Return the (x, y) coordinate for the center point of the cell that contains the specified text.  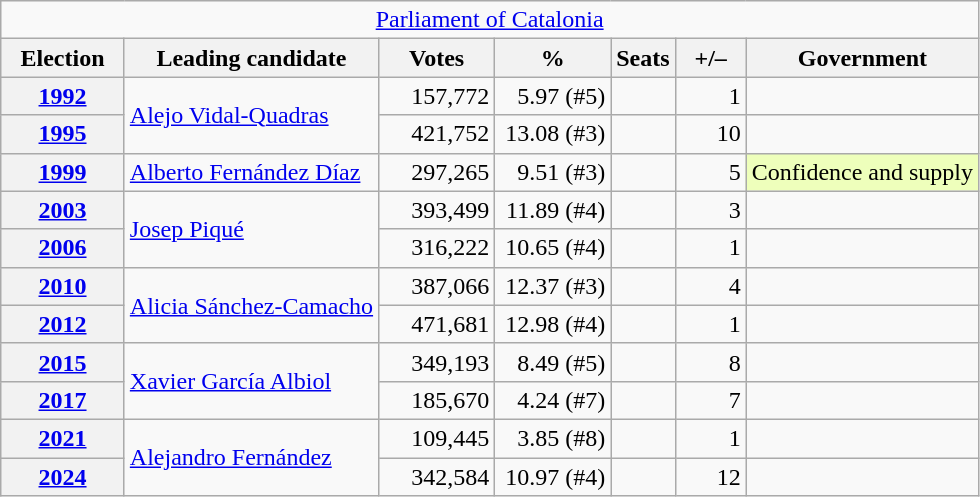
Xavier García Albiol (251, 381)
2006 (63, 248)
109,445 (437, 438)
349,193 (437, 362)
393,499 (437, 210)
4.24 (#7) (553, 400)
7 (710, 400)
157,772 (437, 96)
10.65 (#4) (553, 248)
Josep Piqué (251, 229)
421,752 (437, 134)
12.37 (#3) (553, 286)
1999 (63, 172)
Alejandro Fernández (251, 457)
316,222 (437, 248)
+/– (710, 58)
5.97 (#5) (553, 96)
185,670 (437, 400)
1992 (63, 96)
2003 (63, 210)
Alejo Vidal-Quadras (251, 115)
Confidence and supply (862, 172)
8.49 (#5) (553, 362)
13.08 (#3) (553, 134)
387,066 (437, 286)
342,584 (437, 477)
2021 (63, 438)
Seats (643, 58)
Leading candidate (251, 58)
3.85 (#8) (553, 438)
Parliament of Catalonia (490, 20)
2012 (63, 324)
Votes (437, 58)
Election (63, 58)
9.51 (#3) (553, 172)
2024 (63, 477)
2017 (63, 400)
4 (710, 286)
5 (710, 172)
10.97 (#4) (553, 477)
Alicia Sánchez-Camacho (251, 305)
297,265 (437, 172)
% (553, 58)
8 (710, 362)
3 (710, 210)
12 (710, 477)
471,681 (437, 324)
Alberto Fernández Díaz (251, 172)
2015 (63, 362)
11.89 (#4) (553, 210)
10 (710, 134)
Government (862, 58)
1995 (63, 134)
2010 (63, 286)
12.98 (#4) (553, 324)
